Capture the cell that displays the provided text and extract its [x, y] central coordinate. 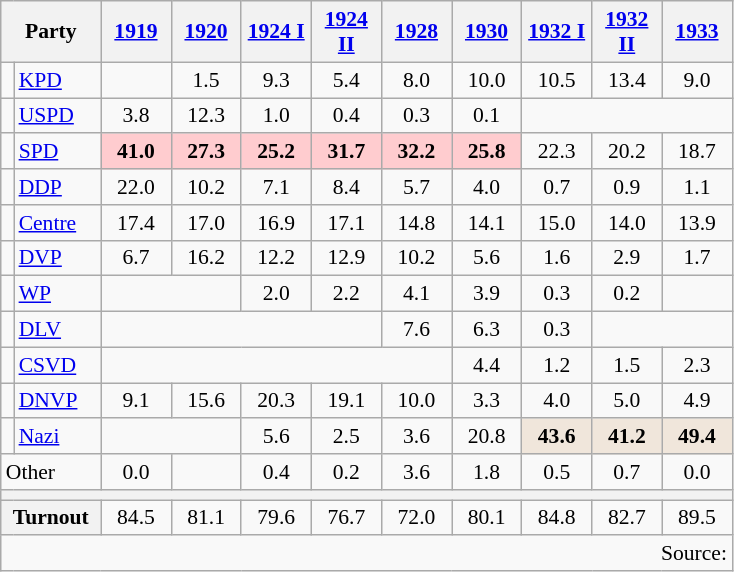
9.3 [276, 80]
2.0 [276, 294]
80.1 [487, 518]
79.6 [276, 518]
84.5 [136, 518]
1928 [416, 32]
Turnout [51, 518]
7.1 [276, 187]
5.0 [627, 401]
22.0 [136, 187]
8.0 [416, 80]
3.9 [487, 294]
Source: [366, 554]
0.1 [487, 116]
89.5 [697, 518]
12.3 [206, 116]
7.6 [416, 330]
1924 II [346, 32]
1932 II [627, 32]
1933 [697, 32]
20.8 [487, 437]
4.9 [697, 401]
25.8 [487, 152]
DDP [58, 187]
43.6 [557, 437]
SPD [58, 152]
14.8 [416, 223]
17.1 [346, 223]
DVP [58, 258]
CSVD [58, 365]
9.0 [697, 80]
1.2 [557, 365]
49.4 [697, 437]
1.0 [276, 116]
0.5 [557, 472]
USPD [58, 116]
12.2 [276, 258]
5.7 [416, 187]
WP [58, 294]
3.8 [136, 116]
2.5 [346, 437]
2.9 [627, 258]
81.1 [206, 518]
41.0 [136, 152]
6.7 [136, 258]
9.1 [136, 401]
14.1 [487, 223]
84.8 [557, 518]
1930 [487, 32]
1932 I [557, 32]
1.7 [697, 258]
13.4 [627, 80]
76.7 [346, 518]
25.2 [276, 152]
2.3 [697, 365]
15.0 [557, 223]
10.5 [557, 80]
20.3 [276, 401]
1919 [136, 32]
4.4 [487, 365]
12.9 [346, 258]
2.2 [346, 294]
13.9 [697, 223]
16.2 [206, 258]
1920 [206, 32]
15.6 [206, 401]
19.1 [346, 401]
KPD [58, 80]
20.2 [627, 152]
Party [51, 32]
17.4 [136, 223]
Other [51, 472]
0.9 [627, 187]
22.3 [557, 152]
41.2 [627, 437]
1.6 [557, 258]
1.8 [487, 472]
32.2 [416, 152]
14.0 [627, 223]
1.1 [697, 187]
18.7 [697, 152]
Centre [58, 223]
Nazi [58, 437]
31.7 [346, 152]
82.7 [627, 518]
5.4 [346, 80]
16.9 [276, 223]
8.4 [346, 187]
1924 I [276, 32]
4.1 [416, 294]
17.0 [206, 223]
72.0 [416, 518]
6.3 [487, 330]
3.3 [487, 401]
DNVP [58, 401]
DLV [58, 330]
27.3 [206, 152]
